Return the (x, y) coordinate for the center point of the cell that contains the specified text.  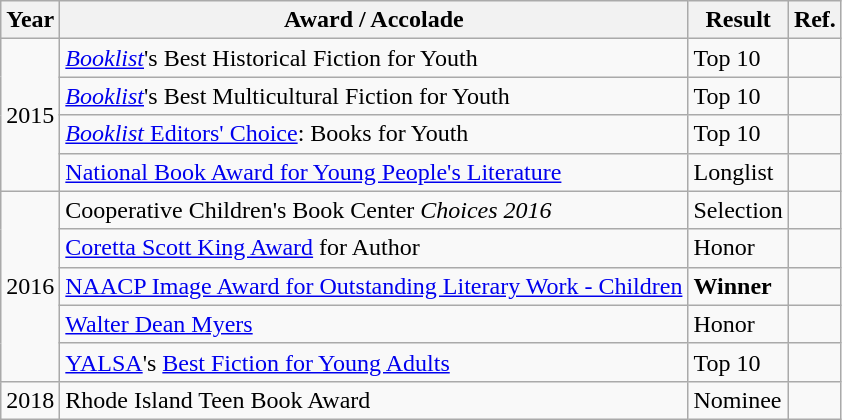
2018 (30, 400)
Rhode Island Teen Book Award (374, 400)
Award / Accolade (374, 20)
2015 (30, 115)
Coretta Scott King Award for Author (374, 248)
2016 (30, 286)
Selection (738, 210)
Year (30, 20)
Cooperative Children's Book Center Choices 2016 (374, 210)
Longlist (738, 172)
National Book Award for Young People's Literature (374, 172)
Nominee (738, 400)
Booklist's Best Multicultural Fiction for Youth (374, 96)
Ref. (814, 20)
NAACP Image Award for Outstanding Literary Work - Children (374, 286)
Walter Dean Myers (374, 324)
Booklist's Best Historical Fiction for Youth (374, 58)
Winner (738, 286)
Booklist Editors' Choice: Books for Youth (374, 134)
Result (738, 20)
YALSA's Best Fiction for Young Adults (374, 362)
